Pinpoint the cell where the given text exists, returning its (X, Y) midpoint coordinate. 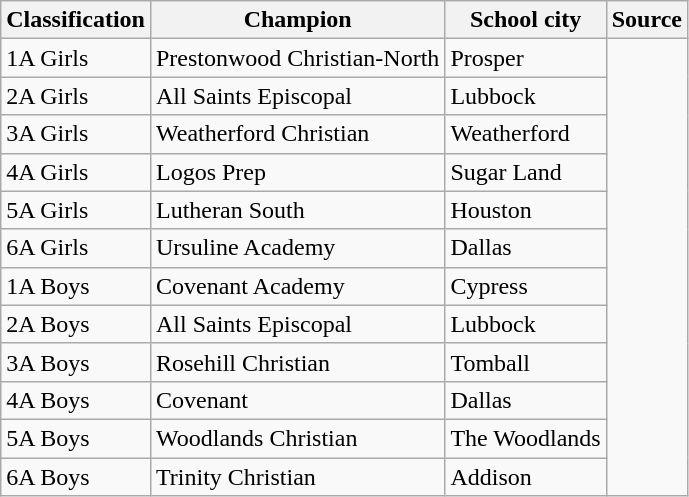
Prestonwood Christian-North (297, 58)
Champion (297, 20)
Weatherford (526, 134)
3A Girls (76, 134)
1A Boys (76, 286)
Sugar Land (526, 172)
4A Girls (76, 172)
4A Boys (76, 400)
Ursuline Academy (297, 248)
Rosehill Christian (297, 362)
5A Boys (76, 438)
Cypress (526, 286)
Addison (526, 477)
Weatherford Christian (297, 134)
Trinity Christian (297, 477)
Lutheran South (297, 210)
3A Boys (76, 362)
School city (526, 20)
6A Boys (76, 477)
1A Girls (76, 58)
Logos Prep (297, 172)
Houston (526, 210)
The Woodlands (526, 438)
2A Boys (76, 324)
Woodlands Christian (297, 438)
6A Girls (76, 248)
Prosper (526, 58)
Covenant Academy (297, 286)
Tomball (526, 362)
2A Girls (76, 96)
Classification (76, 20)
5A Girls (76, 210)
Covenant (297, 400)
Source (646, 20)
